Extract the (x, y) coordinate from the center of the cell holding the provided text.  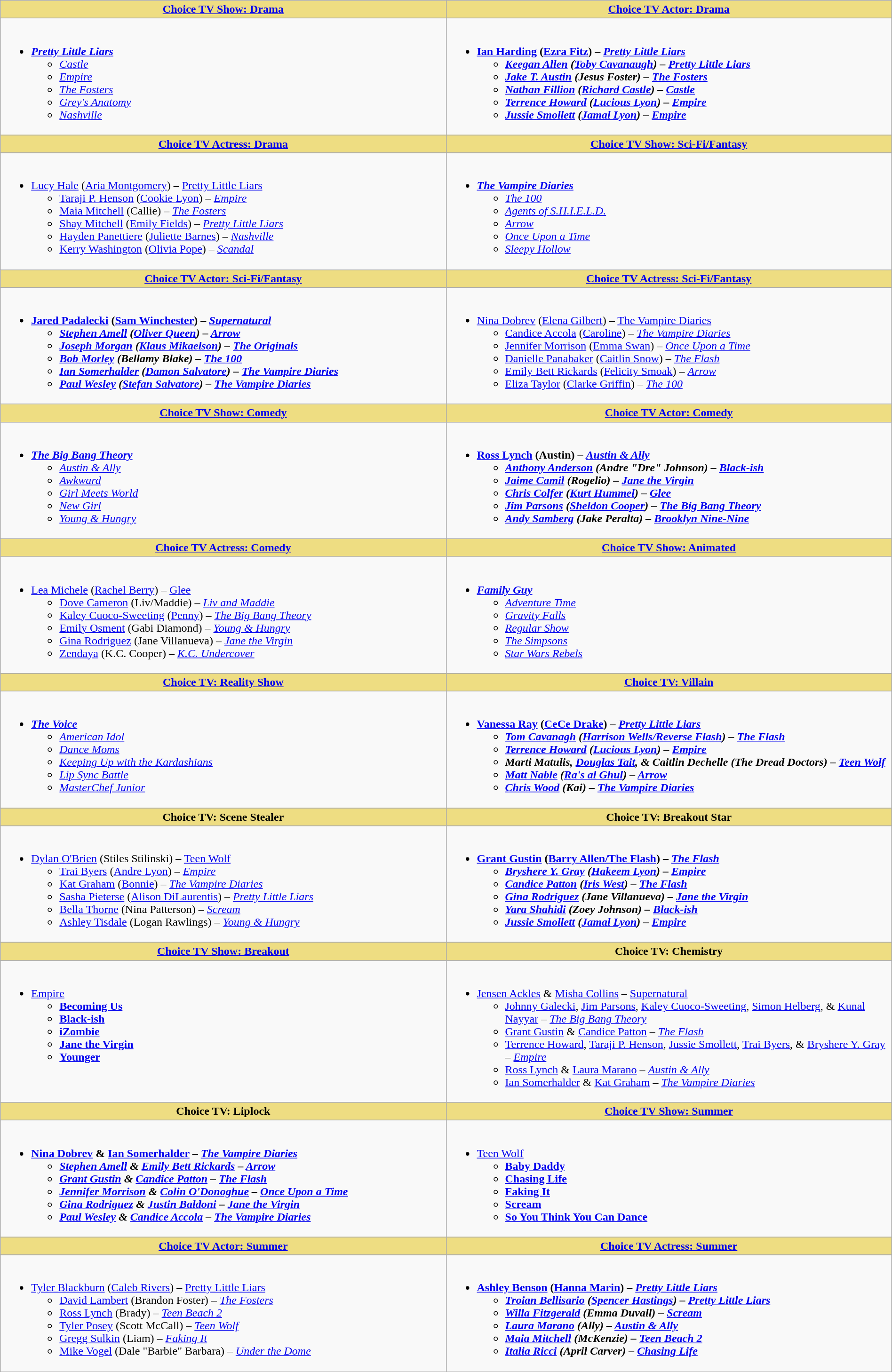
Choice TV Show: Breakout (223, 952)
Pretty Little LiarsCastleEmpireThe FostersGrey's AnatomyNashville (223, 77)
Choice TV Show: Comedy (223, 413)
Choice TV Actor: Summer (223, 1246)
Choice TV: Breakout Star (669, 817)
Choice TV Show: Sci-Fi/Fantasy (669, 144)
Choice TV Actress: Summer (669, 1246)
Choice TV: Reality Show (223, 682)
Choice TV Actor: Sci-Fi/Fantasy (223, 278)
The Vampire DiariesThe 100Agents of S.H.I.E.L.D.ArrowOnce Upon a TimeSleepy Hollow (669, 211)
Choice TV Actress: Drama (223, 144)
Choice TV Show: Summer (669, 1111)
Choice TV Actor: Drama (669, 9)
Choice TV: Scene Stealer (223, 817)
Family GuyAdventure TimeGravity FallsRegular ShowThe SimpsonsStar Wars Rebels (669, 615)
The Big Bang TheoryAustin & AllyAwkwardGirl Meets WorldNew GirlYoung & Hungry (223, 480)
Teen WolfBaby DaddyChasing LifeFaking ItScreamSo You Think You Can Dance (669, 1179)
Choice TV Actress: Comedy (223, 547)
EmpireBecoming UsBlack-ishiZombieJane the VirginYounger (223, 1031)
Choice TV Show: Animated (669, 547)
Choice TV: Villain (669, 682)
Choice TV Actress: Sci-Fi/Fantasy (669, 278)
Choice TV: Liplock (223, 1111)
The VoiceAmerican IdolDance MomsKeeping Up with the KardashiansLip Sync BattleMasterChef Junior (223, 749)
Choice TV Show: Drama (223, 9)
Choice TV: Chemistry (669, 952)
Choice TV Actor: Comedy (669, 413)
